Detect which cell encompasses the target text, then output its (X, Y) center coordinate. 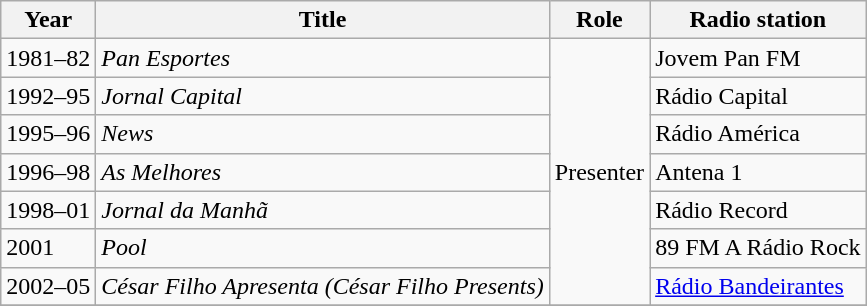
Radio station (758, 20)
Year (48, 20)
2001 (48, 248)
Title (322, 20)
News (322, 134)
1995–96 (48, 134)
Jornal Capital (322, 96)
Role (599, 20)
Jornal da Manhã (322, 210)
1981–82 (48, 58)
2002–05 (48, 286)
Rádio Record (758, 210)
89 FM A Rádio Rock (758, 248)
Rádio América (758, 134)
Pan Esportes (322, 58)
Jovem Pan FM (758, 58)
1992–95 (48, 96)
Presenter (599, 172)
Rádio Bandeirantes (758, 286)
Pool (322, 248)
1996–98 (48, 172)
1998–01 (48, 210)
Antena 1 (758, 172)
As Melhores (322, 172)
César Filho Apresenta (César Filho Presents) (322, 286)
Rádio Capital (758, 96)
